Output the (x, y) coordinate of the center of the cell containing the given text.  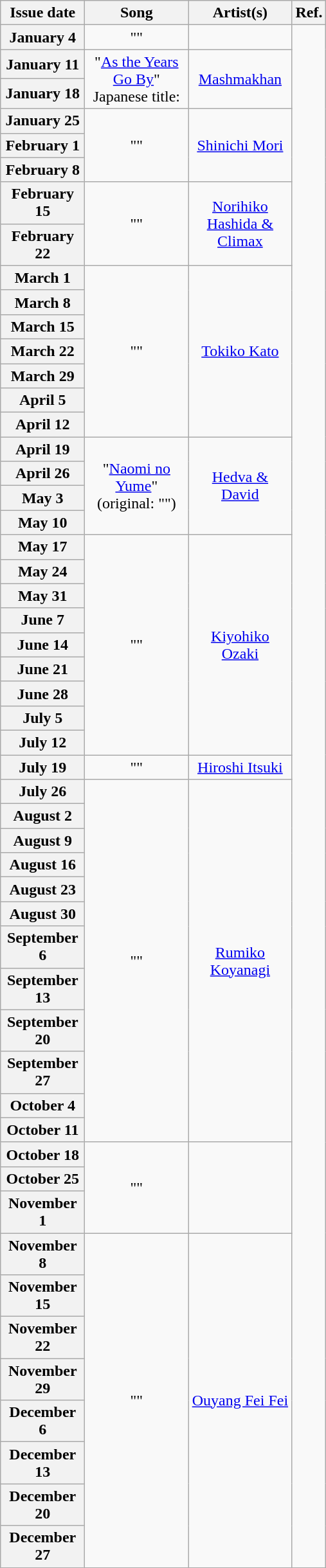
Kiyohiko Ozaki (240, 645)
June 7 (42, 620)
Artist(s) (240, 13)
November 8 (42, 1253)
April 5 (42, 400)
March 15 (42, 326)
January 4 (42, 37)
February 15 (42, 203)
Ouyang Fei Fei (240, 1400)
July 26 (42, 792)
Hedva & David (240, 486)
April 12 (42, 425)
August 9 (42, 841)
Ref. (309, 13)
May 24 (42, 571)
November 29 (42, 1379)
Norihiko Hashida & Climax (240, 224)
September 6 (42, 947)
March 22 (42, 351)
February 1 (42, 145)
December 20 (42, 1505)
Mashmakhan (240, 79)
December 6 (42, 1421)
Shinichi Mori (240, 145)
August 2 (42, 816)
March 29 (42, 376)
October 4 (42, 1105)
Song (136, 13)
September 20 (42, 1031)
August 23 (42, 889)
October 25 (42, 1179)
Tokiko Kato (240, 351)
July 19 (42, 767)
August 30 (42, 914)
October 18 (42, 1154)
January 11 (42, 64)
June 21 (42, 669)
Hiroshi Itsuki (240, 767)
July 5 (42, 718)
February 8 (42, 170)
"As the Years Go By" Japanese title: (136, 79)
January 25 (42, 121)
September 27 (42, 1072)
March 1 (42, 278)
December 13 (42, 1463)
May 31 (42, 596)
May 17 (42, 547)
January 18 (42, 94)
March 8 (42, 302)
September 13 (42, 988)
November 22 (42, 1338)
August 16 (42, 865)
May 3 (42, 498)
November 1 (42, 1212)
April 19 (42, 449)
February 22 (42, 244)
April 26 (42, 474)
October 11 (42, 1130)
June 28 (42, 693)
May 10 (42, 522)
Rumiko Koyanagi (240, 961)
June 14 (42, 645)
November 15 (42, 1296)
"Naomi no Yume" (original: "") (136, 486)
December 27 (42, 1546)
July 12 (42, 742)
Issue date (42, 13)
